From the cell containing the given text, extract its center point as [X, Y] coordinate. 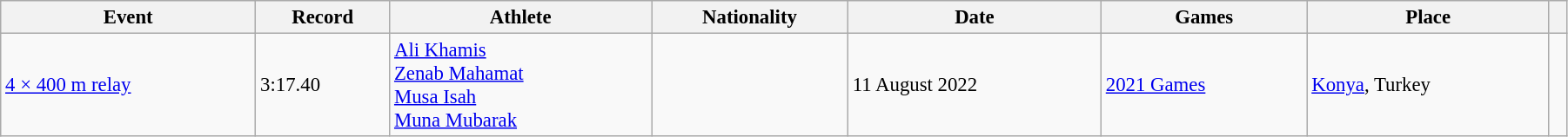
Athlete [520, 17]
Konya, Turkey [1428, 85]
Games [1203, 17]
2021 Games [1203, 85]
11 August 2022 [975, 85]
Record [323, 17]
Nationality [750, 17]
Event [129, 17]
4 × 400 m relay [129, 85]
Ali KhamisZenab MahamatMusa IsahMuna Mubarak [520, 85]
Date [975, 17]
Place [1428, 17]
3:17.40 [323, 85]
